Pinpoint the cell where the given text exists, returning its (x, y) midpoint coordinate. 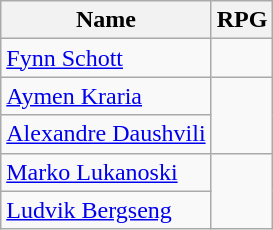
RPG (242, 20)
Aymen Kraria (106, 96)
Marko Lukanoski (106, 172)
Name (106, 20)
Fynn Schott (106, 58)
Alexandre Daushvili (106, 134)
Ludvik Bergseng (106, 210)
